Return the [x, y] coordinate for the center point of the cell that contains the specified text.  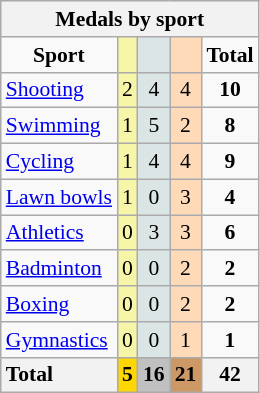
10 [230, 90]
Gymnastics [59, 340]
Medals by sport [130, 19]
Athletics [59, 233]
42 [230, 375]
Sport [59, 55]
Boxing [59, 304]
6 [230, 233]
Badminton [59, 269]
Shooting [59, 90]
Lawn bowls [59, 197]
Cycling [59, 162]
9 [230, 162]
Swimming [59, 126]
21 [186, 375]
16 [154, 375]
8 [230, 126]
